Scan for the cell matching the given text and deliver its [X, Y] coordinate at center. 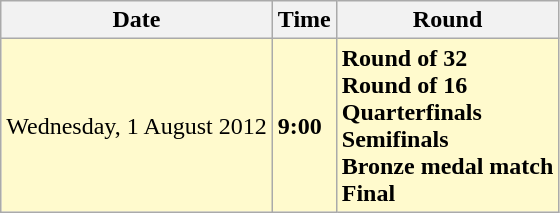
Date [137, 20]
Time [304, 20]
Round of 32Round of 16QuarterfinalsSemifinalsBronze medal matchFinal [448, 126]
9:00 [304, 126]
Round [448, 20]
Wednesday, 1 August 2012 [137, 126]
